Provide the (X, Y) coordinate of the cell's center where the given text is located.  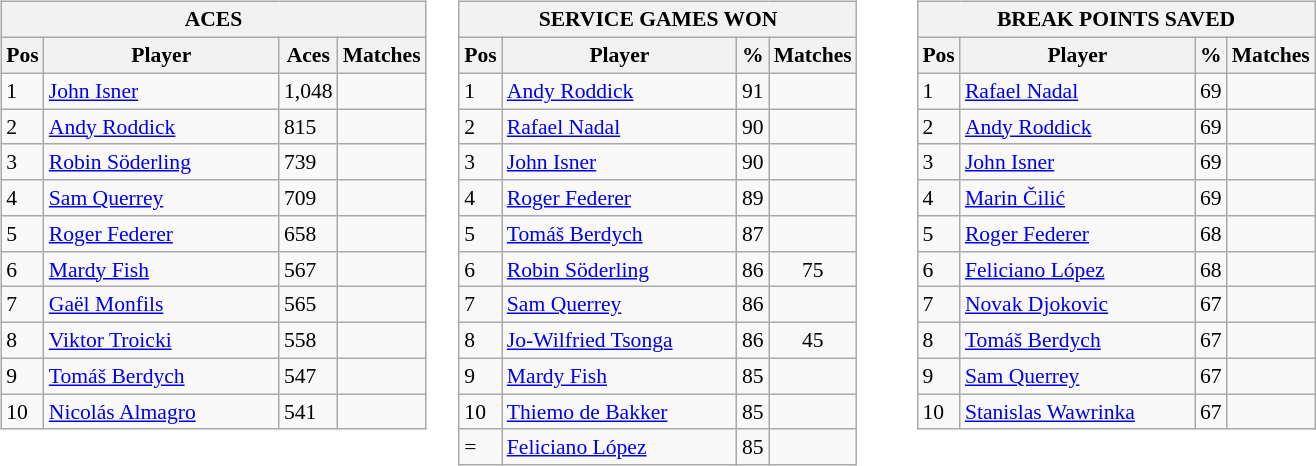
75 (813, 269)
Jo-Wilfried Tsonga (620, 340)
45 (813, 340)
Aces (308, 55)
Novak Djokovic (1078, 305)
Thiemo de Bakker (620, 412)
815 (308, 127)
547 (308, 376)
709 (308, 198)
91 (753, 91)
739 (308, 162)
ACES (213, 20)
541 (308, 412)
567 (308, 269)
= (480, 447)
Stanislas Wawrinka (1078, 412)
87 (753, 234)
Gaël Monfils (162, 305)
SERVICE GAMES WON (658, 20)
Nicolás Almagro (162, 412)
558 (308, 340)
Marin Čilić (1078, 198)
658 (308, 234)
BREAK POINTS SAVED (1116, 20)
89 (753, 198)
565 (308, 305)
1,048 (308, 91)
Viktor Troicki (162, 340)
